From the cell containing the given text, extract its center point as (X, Y) coordinate. 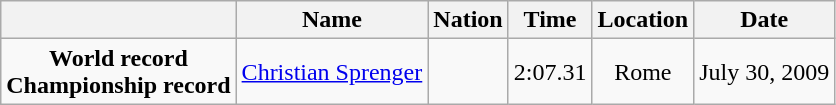
Date (764, 20)
Rome (643, 72)
Location (643, 20)
World record Championship record (118, 72)
2:07.31 (550, 72)
Nation (468, 20)
July 30, 2009 (764, 72)
Christian Sprenger (332, 72)
Name (332, 20)
Time (550, 20)
